Find where the given text appears and provide that cell's center as (x, y) coordinate. 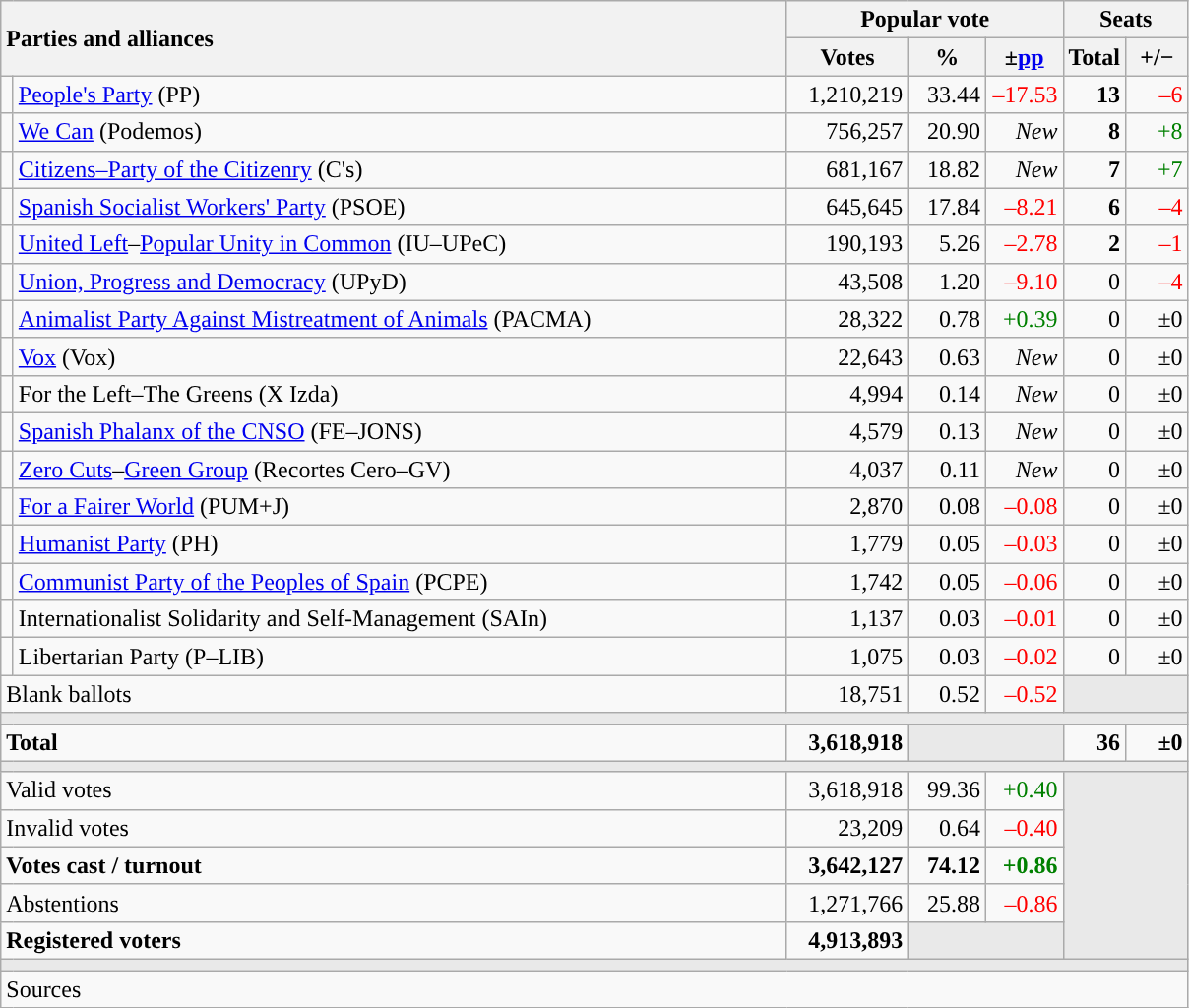
Registered voters (394, 940)
Zero Cuts–Green Group (Recortes Cero–GV) (400, 470)
Vox (Vox) (400, 356)
681,167 (847, 169)
Communist Party of the Peoples of Spain (PCPE) (400, 582)
Abstentions (394, 903)
+0.40 (1024, 790)
2,870 (847, 507)
United Left–Popular Unity in Common (IU–UPeC) (400, 244)
–0.06 (1024, 582)
Votes cast / turnout (394, 865)
Valid votes (394, 790)
4,994 (847, 394)
People's Party (PP) (400, 94)
+0.86 (1024, 865)
28,322 (847, 319)
2 (1095, 244)
0.78 (947, 319)
Spanish Socialist Workers' Party (PSOE) (400, 207)
33.44 (947, 94)
25.88 (947, 903)
Internationalist Solidarity and Self-Management (SAIn) (400, 619)
4,037 (847, 470)
43,508 (847, 282)
0.11 (947, 470)
13 (1095, 94)
–9.10 (1024, 282)
0.14 (947, 394)
3,642,127 (847, 865)
1,075 (847, 657)
Parties and alliances (394, 38)
8 (1095, 132)
645,645 (847, 207)
18,751 (847, 694)
% (947, 57)
For a Fairer World (PUM+J) (400, 507)
0.63 (947, 356)
1.20 (947, 282)
–0.08 (1024, 507)
Seats (1126, 20)
Union, Progress and Democracy (UPyD) (400, 282)
4,579 (847, 431)
–17.53 (1024, 94)
+0.39 (1024, 319)
22,643 (847, 356)
Sources (594, 989)
74.12 (947, 865)
–0.52 (1024, 694)
–0.03 (1024, 544)
Popular vote (925, 20)
23,209 (847, 828)
5.26 (947, 244)
Votes (847, 57)
–6 (1158, 94)
–8.21 (1024, 207)
18.82 (947, 169)
+8 (1158, 132)
0.08 (947, 507)
7 (1095, 169)
Humanist Party (PH) (400, 544)
1,779 (847, 544)
Invalid votes (394, 828)
0.52 (947, 694)
0.13 (947, 431)
–0.40 (1024, 828)
–0.02 (1024, 657)
–1 (1158, 244)
36 (1095, 742)
Animalist Party Against Mistreatment of Animals (PACMA) (400, 319)
17.84 (947, 207)
0.64 (947, 828)
+7 (1158, 169)
20.90 (947, 132)
–0.86 (1024, 903)
6 (1095, 207)
99.36 (947, 790)
+/− (1158, 57)
Citizens–Party of the Citizenry (C's) (400, 169)
Libertarian Party (P–LIB) (400, 657)
1,210,219 (847, 94)
Blank ballots (394, 694)
190,193 (847, 244)
1,271,766 (847, 903)
4,913,893 (847, 940)
Spanish Phalanx of the CNSO (FE–JONS) (400, 431)
We Can (Podemos) (400, 132)
For the Left–The Greens (X Izda) (400, 394)
–0.01 (1024, 619)
1,742 (847, 582)
1,137 (847, 619)
±pp (1024, 57)
756,257 (847, 132)
–2.78 (1024, 244)
